Determine the (x, y) coordinate at the center of the cell enclosing the given text.  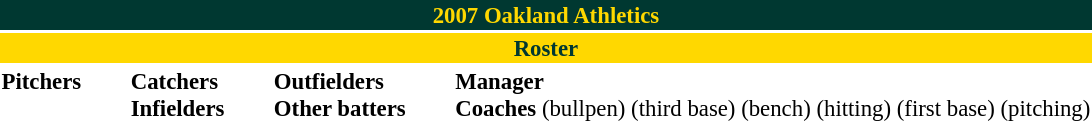
2007 Oakland Athletics (546, 15)
Roster (546, 48)
